Determine the [X, Y] coordinate at the center of the cell enclosing the given text.  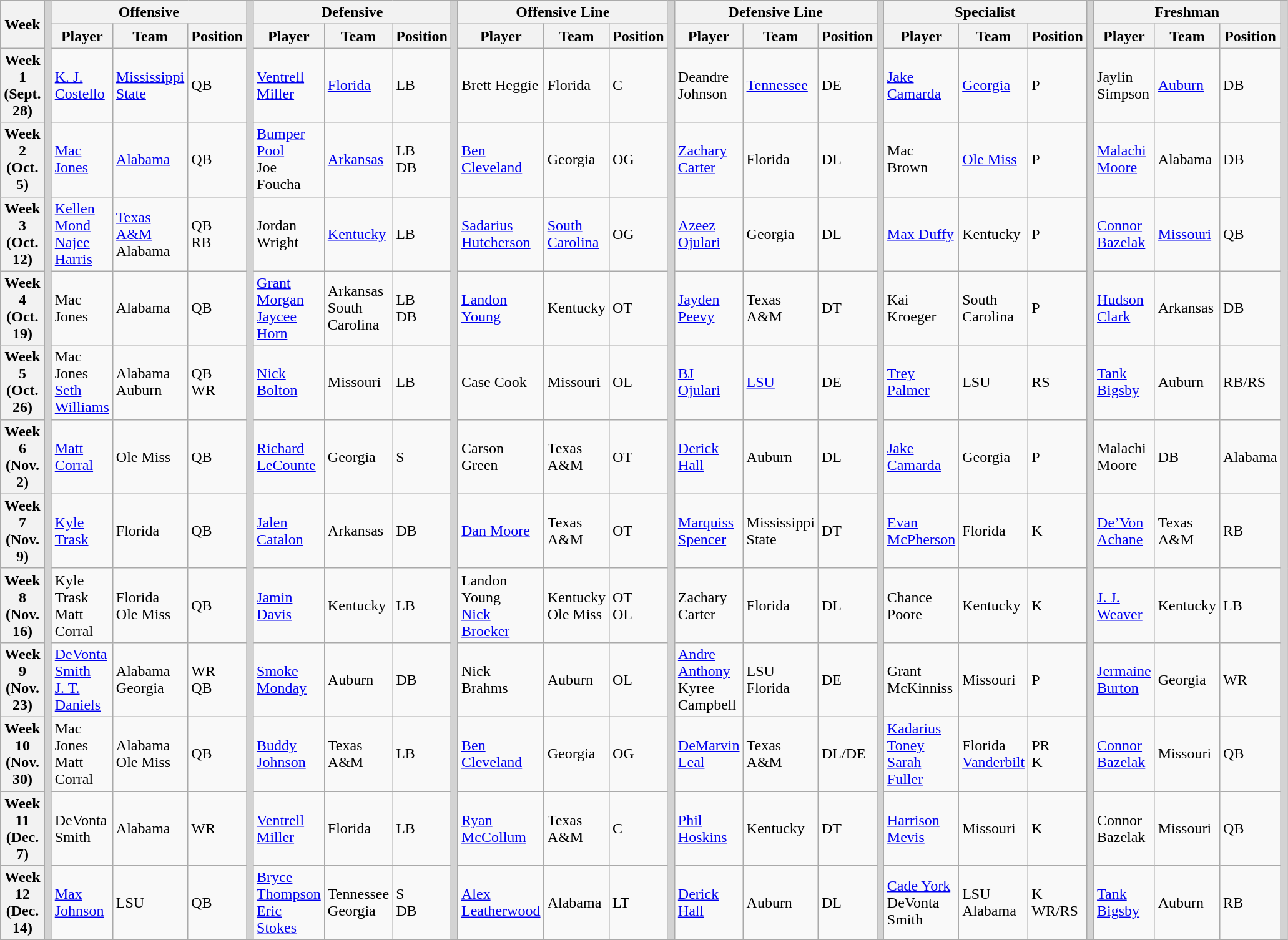
AlabamaGeorgia [150, 679]
Case Cook [501, 382]
Hudson Clark [1124, 308]
Brett Heggie [501, 85]
KentuckyOle Miss [576, 605]
Week 2 (Oct. 5) [22, 160]
RS [1058, 382]
Alex Leatherwood [501, 903]
De’Von Achane [1124, 531]
J. J. Weaver [1124, 605]
Chance Poore [921, 605]
AlabamaAuburn [150, 382]
Max Johnson [82, 903]
Week 6 (Nov. 2) [22, 457]
Kyle Trask [82, 531]
Defensive Line [775, 12]
Tennessee [780, 85]
TennesseeGeorgia [358, 903]
FloridaOle Miss [150, 605]
Kellen MondNajee Harris [82, 233]
Week 3 (Oct. 12) [22, 233]
PRK [1058, 754]
Mac JonesMatt Corral [82, 754]
Texas A&MAlabama [150, 233]
Jalen Catalon [289, 531]
Week [22, 24]
Richard LeCounte [289, 457]
Azeez Ojulari [709, 233]
OTOL [638, 605]
Landon Young [501, 308]
SDB [422, 903]
Defensive [352, 12]
Matt Corral [82, 457]
Week 11 (Dec. 7) [22, 829]
Jaylin Simpson [1124, 85]
Carson Green [501, 457]
Mac JonesSeth Williams [82, 382]
Week 9 (Nov. 23) [22, 679]
Evan McPherson [921, 531]
K. J. Costello [82, 85]
Landon YoungNick Broeker [501, 605]
Week 4 (Oct. 19) [22, 308]
Max Duffy [921, 233]
Smoke Monday [289, 679]
Mac Brown [921, 160]
Week 7 (Nov. 9) [22, 531]
QBWR [217, 382]
Jamin Davis [289, 605]
Marquiss Spencer [709, 531]
Specialist [985, 12]
FloridaVanderbilt [994, 754]
S [422, 457]
BJ Ojulari [709, 382]
QBRB [217, 233]
RB/RS [1251, 382]
DeVonta SmithJ. T. Daniels [82, 679]
Jermaine Burton [1124, 679]
Trey Palmer [921, 382]
Week 5 (Oct. 26) [22, 382]
ArkansasSouth Carolina [358, 308]
Freshman [1187, 12]
Grant MorganJaycee Horn [289, 308]
Nick Bolton [289, 382]
Kadarius ToneySarah Fuller [921, 754]
LSUAlabama [994, 903]
Week 12 (Dec. 14) [22, 903]
Bryce ThompsonEric Stokes [289, 903]
Ryan McCollum [501, 829]
Jordan Wright [289, 233]
Deandre Johnson [709, 85]
Phil Hoskins [709, 829]
Offensive Line [563, 12]
Andre AnthonyKyree Campbell [709, 679]
Harrison Mevis [921, 829]
DeMarvin Leal [709, 754]
Bumper PoolJoe Foucha [289, 160]
Offensive [149, 12]
Sadarius Hutcherson [501, 233]
Week 10 (Nov. 30) [22, 754]
Buddy Johnson [289, 754]
Dan Moore [501, 531]
LT [638, 903]
LSUFlorida [780, 679]
Nick Brahms [501, 679]
Week 1 (Sept. 28) [22, 85]
Grant McKinniss [921, 679]
KWR/RS [1058, 903]
Kyle TraskMatt Corral [82, 605]
DL/DE [847, 754]
Kai Kroeger [921, 308]
DeVonta Smith [82, 829]
AlabamaOle Miss [150, 754]
Jayden Peevy [709, 308]
Cade YorkDeVonta Smith [921, 903]
Week 8 (Nov. 16) [22, 605]
WRQB [217, 679]
